Pinpoint the cell where the given text exists, returning its [X, Y] midpoint coordinate. 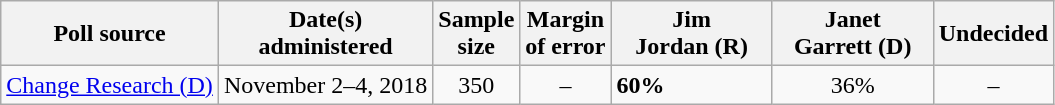
350 [476, 85]
Date(s)administered [325, 34]
Samplesize [476, 34]
November 2–4, 2018 [325, 85]
JanetGarrett (D) [852, 34]
Poll source [110, 34]
JimJordan (R) [692, 34]
Undecided [993, 34]
60% [692, 85]
Marginof error [566, 34]
Change Research (D) [110, 85]
36% [852, 85]
